Scan for the cell matching the given text and deliver its (X, Y) coordinate at center. 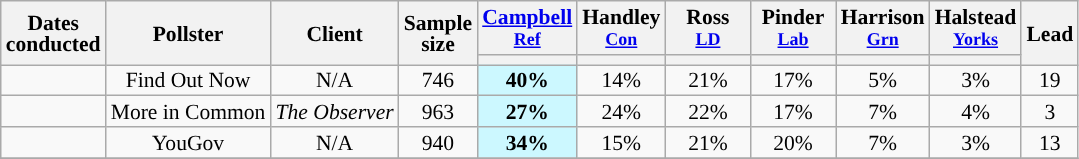
Pollster (188, 33)
746 (438, 80)
HarrisonGrn (883, 28)
Datesconducted (54, 33)
4% (976, 112)
More in Common (188, 112)
5% (883, 80)
24% (621, 112)
Find Out Now (188, 80)
Samplesize (438, 33)
The Observer (334, 112)
YouGov (188, 142)
13 (1050, 142)
22% (708, 112)
27% (527, 112)
19 (1050, 80)
15% (621, 142)
40% (527, 80)
940 (438, 142)
963 (438, 112)
HandleyCon (621, 28)
Client (334, 33)
HalsteadYorks (976, 28)
20% (792, 142)
34% (527, 142)
14% (621, 80)
Campbell Ref (527, 28)
3 (1050, 112)
Lead (1050, 33)
RossLD (708, 28)
PinderLab (792, 28)
